From the cell containing the given text, extract its center point as (X, Y) coordinate. 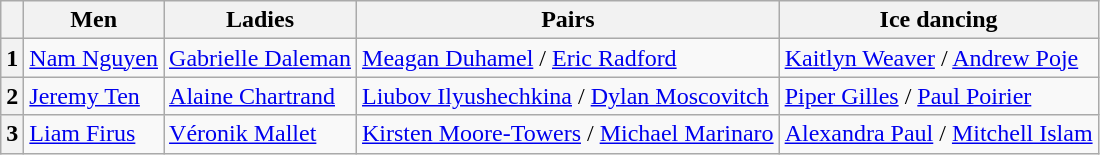
2 (12, 96)
Men (94, 20)
Nam Nguyen (94, 58)
Ice dancing (938, 20)
Ladies (260, 20)
Liam Firus (94, 134)
Meagan Duhamel / Eric Radford (568, 58)
Pairs (568, 20)
Véronik Mallet (260, 134)
Piper Gilles / Paul Poirier (938, 96)
3 (12, 134)
Liubov Ilyushechkina / Dylan Moscovitch (568, 96)
Jeremy Ten (94, 96)
Alexandra Paul / Mitchell Islam (938, 134)
1 (12, 58)
Gabrielle Daleman (260, 58)
Kaitlyn Weaver / Andrew Poje (938, 58)
Alaine Chartrand (260, 96)
Kirsten Moore-Towers / Michael Marinaro (568, 134)
